Search for the cell housing the specified text and yield its (x, y) center coordinate. 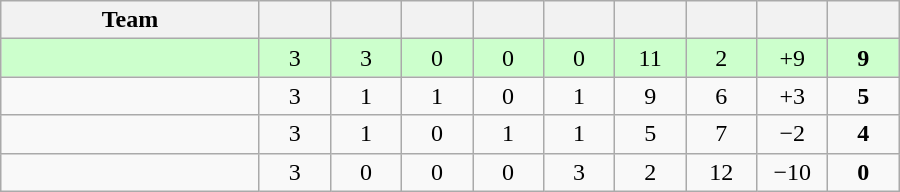
12 (722, 172)
4 (864, 134)
+3 (792, 96)
7 (722, 134)
−10 (792, 172)
Team (130, 20)
+9 (792, 58)
−2 (792, 134)
11 (650, 58)
6 (722, 96)
